Return the (X, Y) coordinate for the center point of the cell that contains the specified text.  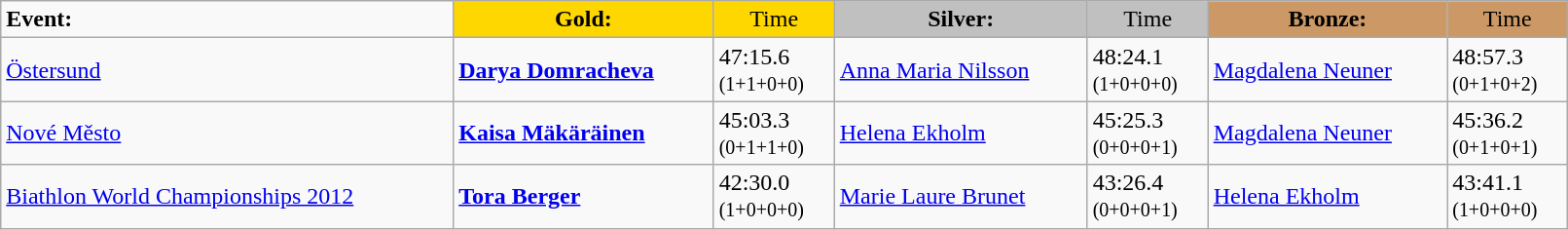
47:15.6(1+1+0+0) (774, 70)
43:26.4(0+0+0+1) (1148, 197)
43:41.1(1+0+0+0) (1508, 197)
Darya Domracheva (584, 70)
48:57.3(0+1+0+2) (1508, 70)
45:36.2(0+1+0+1) (1508, 133)
45:03.3(0+1+1+0) (774, 133)
Event: (228, 19)
45:25.3(0+0+0+1) (1148, 133)
Östersund (228, 70)
Silver: (961, 19)
Kaisa Mäkäräinen (584, 133)
Biathlon World Championships 2012 (228, 197)
Bronze: (1328, 19)
42:30.0(1+0+0+0) (774, 197)
Marie Laure Brunet (961, 197)
Anna Maria Nilsson (961, 70)
Tora Berger (584, 197)
48:24.1(1+0+0+0) (1148, 70)
Gold: (584, 19)
Nové Město (228, 133)
